For the text-containing cell, return its midpoint in (X, Y) coordinate format. 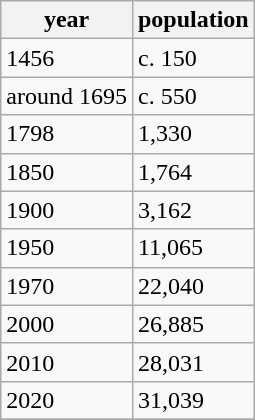
c. 150 (193, 58)
2010 (67, 362)
year (67, 20)
1,330 (193, 134)
2020 (67, 400)
1900 (67, 210)
28,031 (193, 362)
31,039 (193, 400)
1970 (67, 286)
26,885 (193, 324)
c. 550 (193, 96)
3,162 (193, 210)
1456 (67, 58)
around 1695 (67, 96)
11,065 (193, 248)
1950 (67, 248)
2000 (67, 324)
1798 (67, 134)
population (193, 20)
22,040 (193, 286)
1,764 (193, 172)
1850 (67, 172)
